Search for the cell housing the specified text and yield its [x, y] center coordinate. 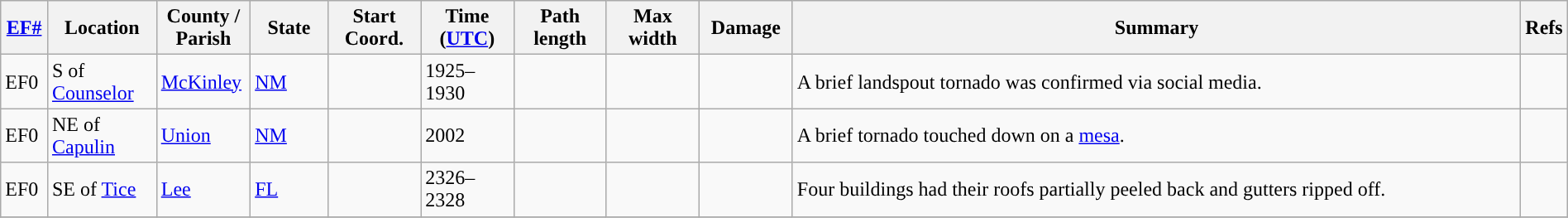
State [289, 28]
A brief landspout tornado was confirmed via social media. [1156, 81]
Summary [1156, 28]
NE of Capulin [102, 136]
Damage [746, 28]
A brief tornado touched down on a mesa. [1156, 136]
Time (UTC) [467, 28]
FL [289, 189]
Location [102, 28]
Four buildings had their roofs partially peeled back and gutters ripped off. [1156, 189]
Path length [560, 28]
Max width [653, 28]
SE of Tice [102, 189]
Lee [203, 189]
1925–1930 [467, 81]
EF# [25, 28]
Union [203, 136]
Start Coord. [374, 28]
2326–2328 [467, 189]
S of Counselor [102, 81]
County / Parish [203, 28]
Refs [1544, 28]
2002 [467, 136]
McKinley [203, 81]
